Detect which cell encompasses the target text, then output its (x, y) center coordinate. 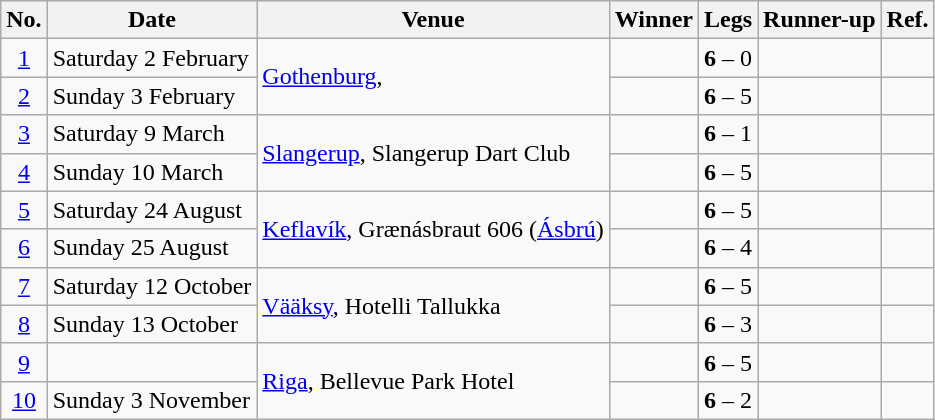
7 (24, 286)
6 – 0 (728, 58)
Venue (433, 20)
6 – 3 (728, 324)
5 (24, 210)
Sunday 3 November (152, 400)
4 (24, 172)
6 (24, 248)
Keflavík, Grænásbraut 606 (Ásbrú) (433, 229)
6 – 4 (728, 248)
Date (152, 20)
2 (24, 96)
3 (24, 134)
Ref. (908, 20)
Vääksy, Hotelli Tallukka (433, 305)
Saturday 24 August (152, 210)
Saturday 2 February (152, 58)
9 (24, 362)
Sunday 10 March (152, 172)
Sunday 3 February (152, 96)
Slangerup, Slangerup Dart Club (433, 153)
Legs (728, 20)
Gothenburg, (433, 77)
Winner (654, 20)
1 (24, 58)
Sunday 13 October (152, 324)
Saturday 12 October (152, 286)
No. (24, 20)
Runner-up (820, 20)
Riga, Bellevue Park Hotel (433, 381)
Saturday 9 March (152, 134)
Sunday 25 August (152, 248)
8 (24, 324)
10 (24, 400)
6 – 1 (728, 134)
6 – 2 (728, 400)
